Find where the given text appears and provide that cell's center as [x, y] coordinate. 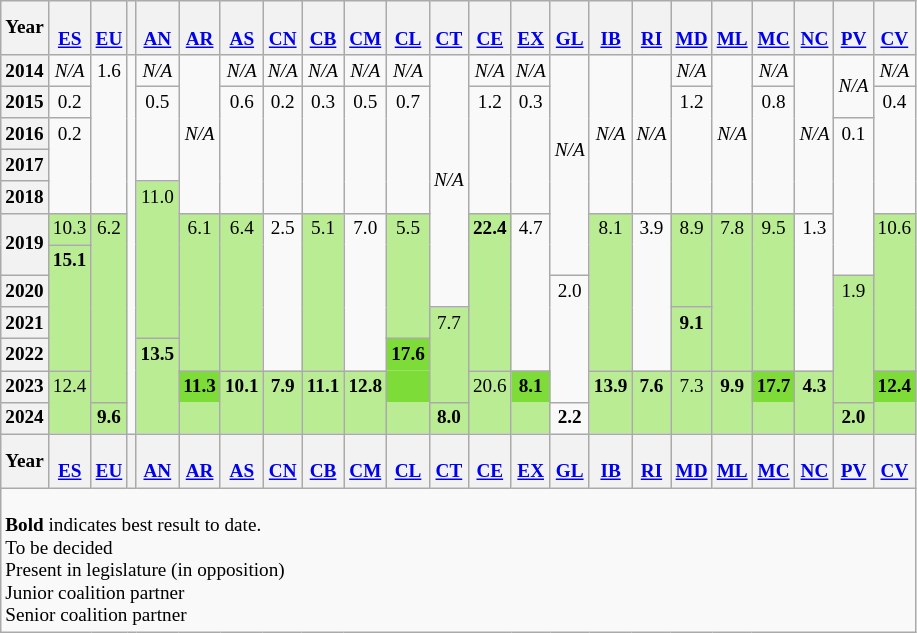
4.3 [814, 402]
12.8 [366, 402]
2017 [25, 166]
3.9 [652, 292]
10.6 [894, 292]
2021 [25, 323]
0.8 [774, 150]
9.9 [732, 402]
2.2 [570, 418]
9.5 [774, 292]
6.4 [242, 292]
13.5 [158, 386]
7.9 [282, 402]
5.5 [408, 276]
7.3 [692, 402]
4.7 [530, 292]
0.1 [854, 182]
2019 [25, 244]
2016 [25, 134]
6.1 [200, 292]
2024 [25, 418]
0.6 [242, 150]
2014 [25, 71]
7.8 [732, 292]
Bold indicates best result to date. To be decided Present in legislature (in opposition) Junior coalition partner Senior coalition partner [458, 560]
11.1 [323, 402]
8.9 [692, 260]
2022 [25, 355]
5.1 [323, 292]
2020 [25, 291]
0.4 [894, 150]
9.6 [109, 418]
8.0 [448, 418]
2.5 [282, 292]
11.3 [200, 386]
22.4 [490, 292]
17.7 [774, 386]
1.6 [109, 134]
7.0 [366, 292]
10.3 [70, 229]
13.9 [610, 402]
6.2 [109, 308]
1.9 [854, 338]
20.6 [490, 402]
1.3 [814, 292]
7.7 [448, 354]
11.0 [158, 260]
15.1 [70, 308]
2015 [25, 102]
9.1 [692, 338]
2023 [25, 386]
10.1 [242, 402]
0.7 [408, 150]
7.6 [652, 402]
17.6 [408, 355]
2018 [25, 197]
